Find where the given text appears and provide that cell's center as (x, y) coordinate. 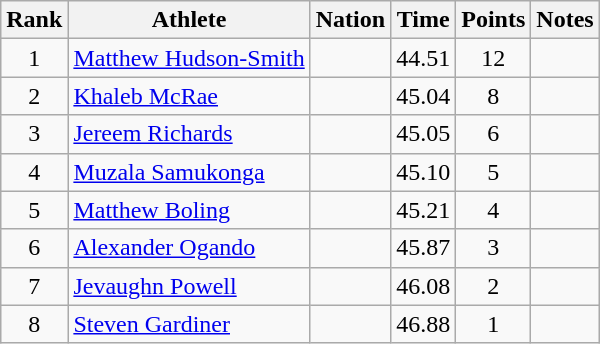
Time (424, 20)
Jereem Richards (189, 134)
Matthew Boling (189, 210)
Muzala Samukonga (189, 172)
45.10 (424, 172)
46.88 (424, 324)
Nation (350, 20)
Points (494, 20)
Matthew Hudson-Smith (189, 58)
45.04 (424, 96)
45.87 (424, 248)
45.21 (424, 210)
Athlete (189, 20)
46.08 (424, 286)
Notes (565, 20)
12 (494, 58)
Jevaughn Powell (189, 286)
Rank (34, 20)
44.51 (424, 58)
Steven Gardiner (189, 324)
Alexander Ogando (189, 248)
Khaleb McRae (189, 96)
45.05 (424, 134)
7 (34, 286)
